Extract the [X, Y] coordinate from the center of the cell holding the provided text.  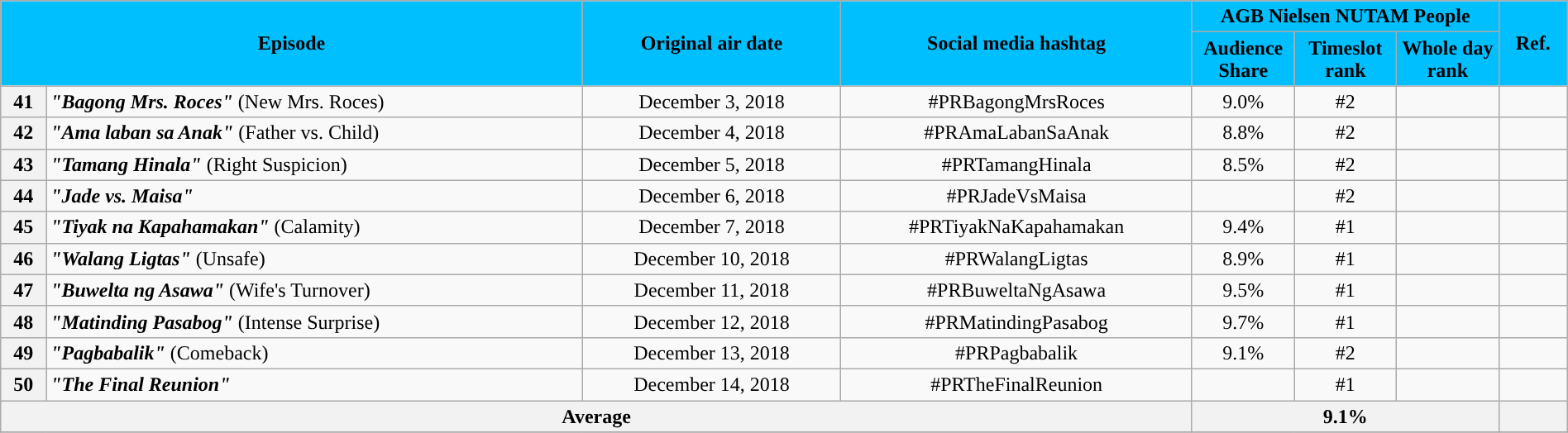
Average [597, 416]
"Pagbabalik" (Comeback) [314, 353]
#PRTamangHinala [1017, 164]
AGB Nielsen NUTAM People [1345, 17]
Ref. [1533, 43]
December 10, 2018 [711, 259]
45 [23, 227]
8.8% [1243, 133]
43 [23, 164]
Whole dayrank [1448, 59]
Original air date [711, 43]
"Jade vs. Maisa" [314, 196]
#PRAmaLabanSaAnak [1017, 133]
December 13, 2018 [711, 353]
#PRBagongMrsRoces [1017, 102]
December 4, 2018 [711, 133]
9.5% [1243, 290]
#PRMatindingPasabog [1017, 321]
8.5% [1243, 164]
"Matinding Pasabog" (Intense Surprise) [314, 321]
#PRJadeVsMaisa [1017, 196]
42 [23, 133]
46 [23, 259]
December 5, 2018 [711, 164]
8.9% [1243, 259]
50 [23, 384]
Audience Share [1243, 59]
"Bagong Mrs. Roces" (New Mrs. Roces) [314, 102]
December 7, 2018 [711, 227]
Social media hashtag [1017, 43]
December 14, 2018 [711, 384]
#PRTiyakNaKapahamakan [1017, 227]
47 [23, 290]
Timeslotrank [1346, 59]
"Walang Ligtas" (Unsafe) [314, 259]
December 3, 2018 [711, 102]
44 [23, 196]
"Ama laban sa Anak" (Father vs. Child) [314, 133]
December 12, 2018 [711, 321]
41 [23, 102]
49 [23, 353]
48 [23, 321]
December 11, 2018 [711, 290]
December 6, 2018 [711, 196]
Episode [291, 43]
#PRBuweltaNgAsawa [1017, 290]
#PRWalangLigtas [1017, 259]
9.0% [1243, 102]
"Tamang Hinala" (Right Suspicion) [314, 164]
"Buwelta ng Asawa" (Wife's Turnover) [314, 290]
#PRPagbabalik [1017, 353]
9.7% [1243, 321]
#PRTheFinalReunion [1017, 384]
"The Final Reunion" [314, 384]
"Tiyak na Kapahamakan" (Calamity) [314, 227]
9.4% [1243, 227]
